Pinpoint the cell where the given text exists, returning its (X, Y) midpoint coordinate. 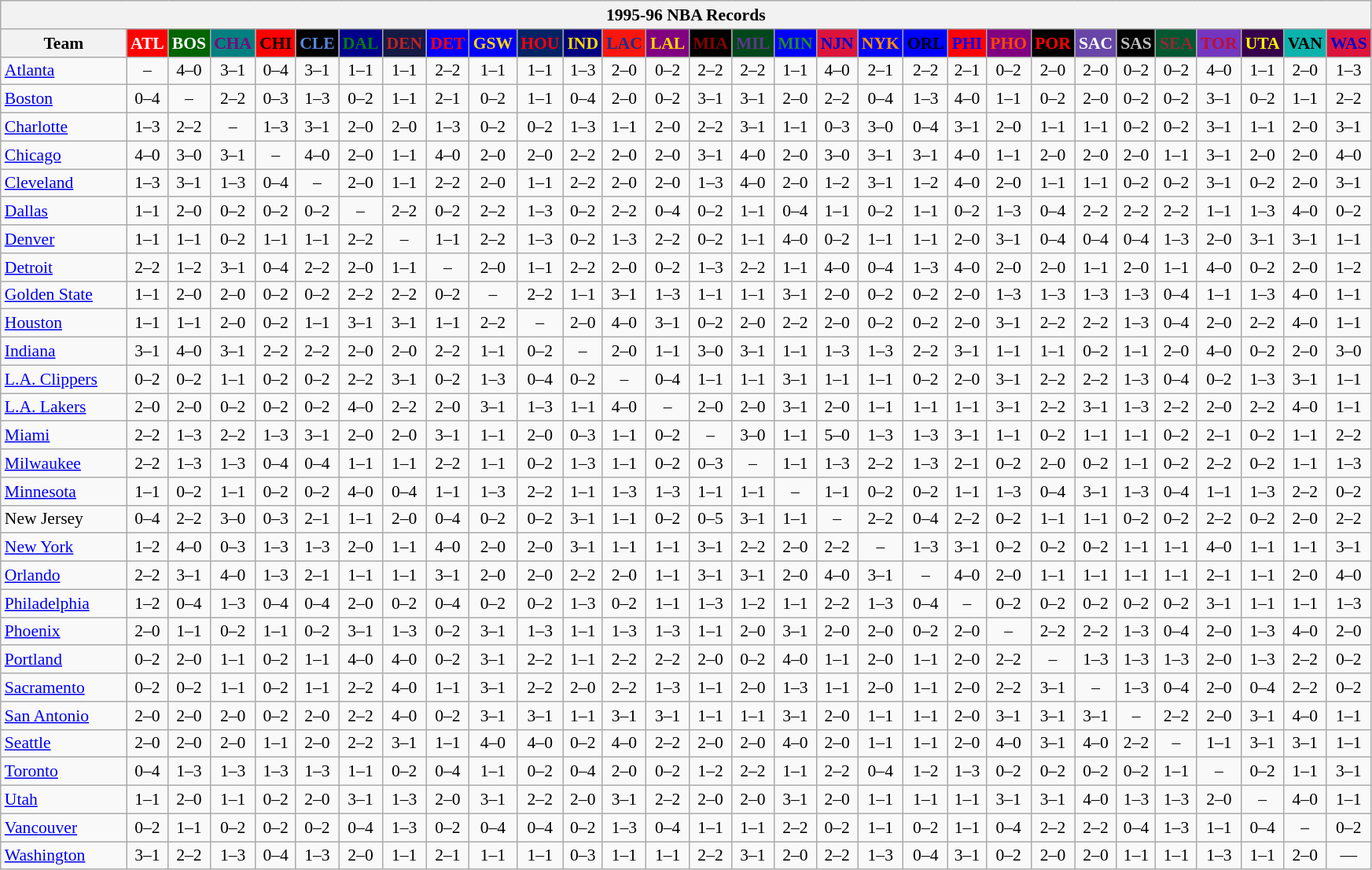
Toronto (64, 772)
LAL (668, 43)
CHA (233, 43)
Denver (64, 239)
Sacramento (64, 688)
New Jersey (64, 519)
Chicago (64, 155)
San Antonio (64, 716)
Team (64, 43)
Minnesota (64, 492)
New York (64, 547)
DEN (404, 43)
CLE (318, 43)
Miami (64, 436)
Portland (64, 660)
MIL (753, 43)
Vancouver (64, 828)
Seattle (64, 743)
PHO (1008, 43)
SAS (1136, 43)
ORL (926, 43)
NYK (881, 43)
Cleveland (64, 183)
SAC (1096, 43)
Detroit (64, 267)
PHI (967, 43)
Washington (64, 856)
LAC (624, 43)
Boston (64, 99)
L.A. Clippers (64, 379)
BOS (189, 43)
NJN (837, 43)
— (1349, 856)
5–0 (837, 436)
Philadelphia (64, 603)
MIA (710, 43)
MIN (795, 43)
Utah (64, 800)
Charlotte (64, 127)
GSW (494, 43)
UTA (1263, 43)
0–5 (710, 519)
SEA (1176, 43)
Atlanta (64, 71)
1995-96 NBA Records (686, 15)
Dallas (64, 212)
Golden State (64, 295)
Houston (64, 323)
VAN (1305, 43)
IND (583, 43)
Indiana (64, 352)
DET (448, 43)
L.A. Lakers (64, 407)
ATL (148, 43)
WAS (1349, 43)
TOR (1219, 43)
CHI (275, 43)
Orlando (64, 576)
DAL (361, 43)
HOU (539, 43)
POR (1053, 43)
Phoenix (64, 632)
Milwaukee (64, 463)
